Determine the (X, Y) coordinate at the center of the cell enclosing the given text.  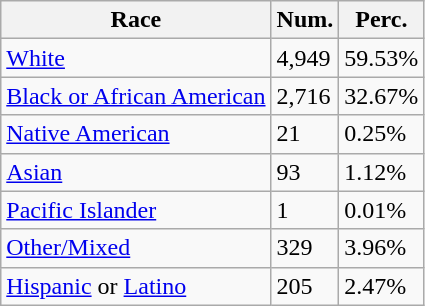
Race (136, 20)
Num. (305, 20)
59.53% (382, 58)
21 (305, 134)
93 (305, 172)
3.96% (382, 248)
2,716 (305, 96)
Other/Mixed (136, 248)
Black or African American (136, 96)
2.47% (382, 286)
Native American (136, 134)
32.67% (382, 96)
Perc. (382, 20)
0.01% (382, 210)
Hispanic or Latino (136, 286)
329 (305, 248)
0.25% (382, 134)
Asian (136, 172)
1.12% (382, 172)
1 (305, 210)
White (136, 58)
Pacific Islander (136, 210)
205 (305, 286)
4,949 (305, 58)
